From the cell containing the given text, extract its center point as (x, y) coordinate. 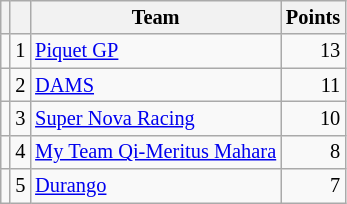
3 (20, 118)
4 (20, 152)
DAMS (156, 85)
10 (313, 118)
Durango (156, 186)
Super Nova Racing (156, 118)
7 (313, 186)
8 (313, 152)
2 (20, 85)
11 (313, 85)
1 (20, 51)
Team (156, 17)
5 (20, 186)
My Team Qi-Meritus Mahara (156, 152)
Points (313, 17)
13 (313, 51)
Piquet GP (156, 51)
